Scan for the cell matching the given text and deliver its (x, y) coordinate at center. 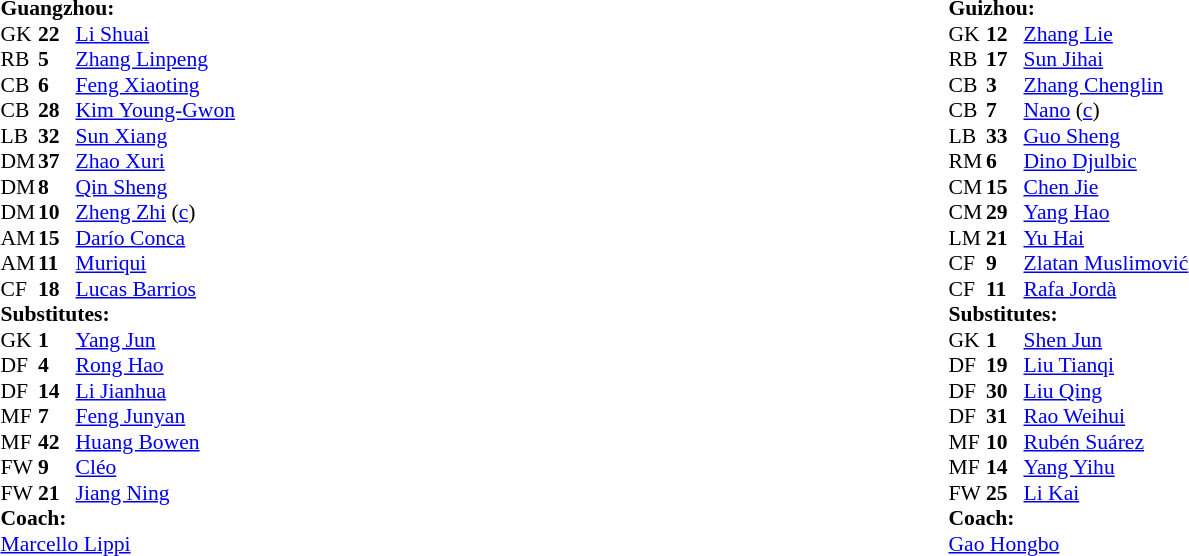
28 (57, 111)
42 (57, 442)
Shen Jun (1106, 340)
Yang Jun (156, 340)
Feng Junyan (156, 417)
Yu Hai (1106, 238)
29 (1005, 213)
Qin Sheng (156, 187)
Nano (c) (1106, 111)
Muriqui (156, 263)
19 (1005, 365)
8 (57, 187)
Li Jianhua (156, 391)
Zheng Zhi (c) (156, 213)
Cléo (156, 467)
Zhang Chenglin (1106, 85)
33 (1005, 136)
Li Kai (1106, 493)
Sun Xiang (156, 136)
Liu Tianqi (1106, 365)
32 (57, 136)
Huang Bowen (156, 442)
31 (1005, 417)
Darío Conca (156, 238)
Zlatan Muslimović (1106, 263)
Zhang Linpeng (156, 59)
5 (57, 59)
Sun Jihai (1106, 59)
Dino Djulbic (1106, 161)
Li Shuai (156, 34)
30 (1005, 391)
Kim Young-Gwon (156, 111)
18 (57, 289)
Yang Hao (1106, 213)
Zhang Lie (1106, 34)
Feng Xiaoting (156, 85)
25 (1005, 493)
17 (1005, 59)
Rong Hao (156, 365)
Chen Jie (1106, 187)
Lucas Barrios (156, 289)
Yang Yihu (1106, 467)
3 (1005, 85)
22 (57, 34)
LM (967, 238)
12 (1005, 34)
Zhao Xuri (156, 161)
Guo Sheng (1106, 136)
37 (57, 161)
Rao Weihui (1106, 417)
RM (967, 161)
Rafa Jordà (1106, 289)
Liu Qing (1106, 391)
Jiang Ning (156, 493)
Rubén Suárez (1106, 442)
4 (57, 365)
